For the text-containing cell, return its midpoint in (X, Y) coordinate format. 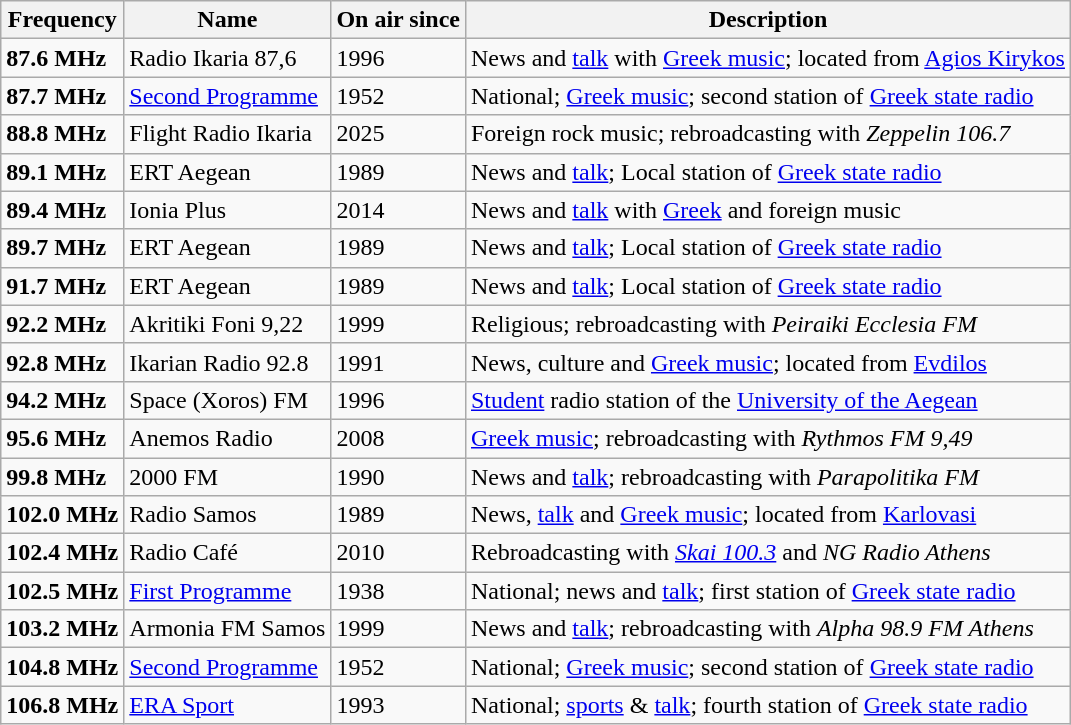
89.4 MHz (62, 210)
Name (228, 20)
1938 (398, 591)
1990 (398, 477)
Student radio station of the University of the Aegean (768, 400)
106.8 MHz (62, 705)
89.7 MHz (62, 248)
2010 (398, 553)
National; sports & talk; fourth station of Greek state radio (768, 705)
News and talk; rebroadcasting with Parapolitika FM (768, 477)
Akritiki Foni 9,22 (228, 324)
102.5 MHz (62, 591)
Greek music; rebroadcasting with Rythmos FM 9,49 (768, 438)
104.8 MHz (62, 667)
Armonia FM Samos (228, 629)
103.2 MHz (62, 629)
Rebroadcasting with Skai 100.3 and NG Radio Athens (768, 553)
Flight Radio Ikaria (228, 134)
Radio Samos (228, 515)
Radio Ikaria 87,6 (228, 58)
News, talk and Greek music; located from Karlovasi (768, 515)
89.1 MHz (62, 172)
2025 (398, 134)
1993 (398, 705)
Ikarian Radio 92.8 (228, 362)
91.7 MHz (62, 286)
87.7 MHz (62, 96)
News and talk with Greek music; located from Agios Kirykos (768, 58)
National; news and talk; first station of Greek state radio (768, 591)
News, culture and Greek music; located from Evdilos (768, 362)
On air since (398, 20)
News and talk with Greek and foreign music (768, 210)
102.0 MHz (62, 515)
First Programme (228, 591)
Frequency (62, 20)
2014 (398, 210)
1991 (398, 362)
94.2 MHz (62, 400)
88.8 MHz (62, 134)
Ionia Plus (228, 210)
Religious; rebroadcasting with Peiraiki Ecclesia FM (768, 324)
2008 (398, 438)
95.6 MHz (62, 438)
102.4 MHz (62, 553)
Radio Café (228, 553)
92.2 MHz (62, 324)
87.6 MHz (62, 58)
Space (Xoros) FM (228, 400)
News and talk; rebroadcasting with Alpha 98.9 FM Athens (768, 629)
Foreign rock music; rebroadcasting with Zeppelin 106.7 (768, 134)
Description (768, 20)
Anemos Radio (228, 438)
ERA Sport (228, 705)
92.8 MHz (62, 362)
99.8 MHz (62, 477)
2000 FM (228, 477)
